Return the (X, Y) coordinate for the center point of the cell that contains the specified text.  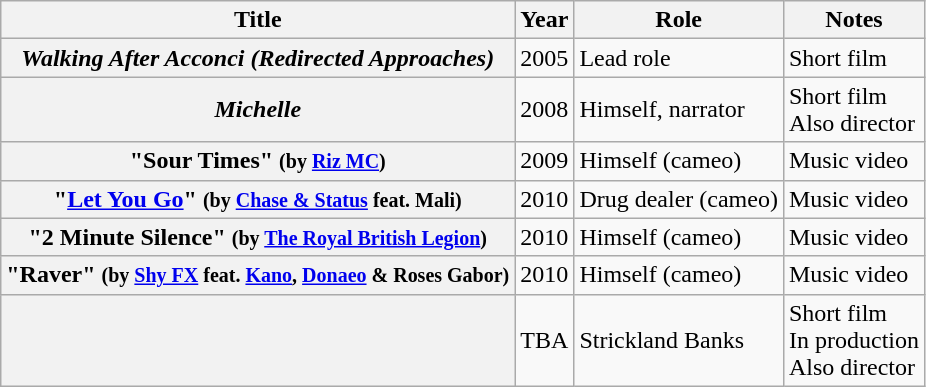
Strickland Banks (679, 340)
Short film Also director (854, 110)
"Sour Times" (by Riz MC) (258, 161)
Walking After Acconci (Redirected Approaches) (258, 58)
"Let You Go" (by Chase & Status feat. Mali) (258, 199)
"2 Minute Silence" (by The Royal British Legion) (258, 237)
Drug dealer (cameo) (679, 199)
"Raver" (by Shy FX feat. Kano, Donaeo & Roses Gabor) (258, 275)
Himself, narrator (679, 110)
Short film (854, 58)
TBA (544, 340)
Year (544, 20)
Role (679, 20)
Michelle (258, 110)
Lead role (679, 58)
Short film In production Also director (854, 340)
2005 (544, 58)
Title (258, 20)
2009 (544, 161)
2008 (544, 110)
Notes (854, 20)
